Locate the cell with the specified text and output its [x, y] center coordinate. 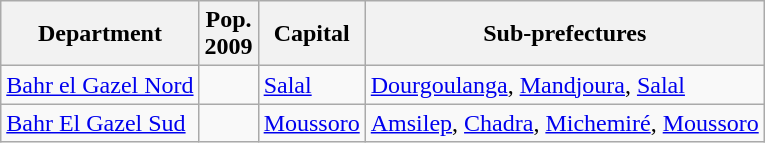
Department [100, 34]
Sub-prefectures [564, 34]
Capital [312, 34]
Salal [312, 85]
Pop.2009 [228, 34]
Dourgoulanga, Mandjoura, Salal [564, 85]
Bahr El Gazel Sud [100, 123]
Amsilep, Chadra, Michemiré, Moussoro [564, 123]
Moussoro [312, 123]
Bahr el Gazel Nord [100, 85]
